Return the [x, y] coordinate for the center point of the cell that contains the specified text.  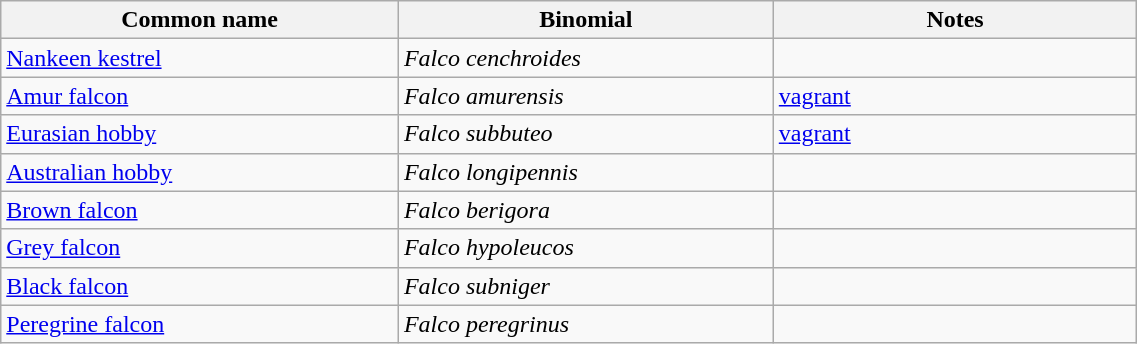
Falco subbuteo [586, 134]
Falco subniger [586, 286]
Notes [955, 20]
Black falcon [200, 286]
Common name [200, 20]
Brown falcon [200, 210]
Australian hobby [200, 172]
Grey falcon [200, 248]
Falco amurensis [586, 96]
Falco hypoleucos [586, 248]
Eurasian hobby [200, 134]
Peregrine falcon [200, 324]
Binomial [586, 20]
Falco peregrinus [586, 324]
Falco cenchroides [586, 58]
Falco berigora [586, 210]
Amur falcon [200, 96]
Falco longipennis [586, 172]
Nankeen kestrel [200, 58]
